Provide the [x, y] coordinate of the cell's center where the given text is located.  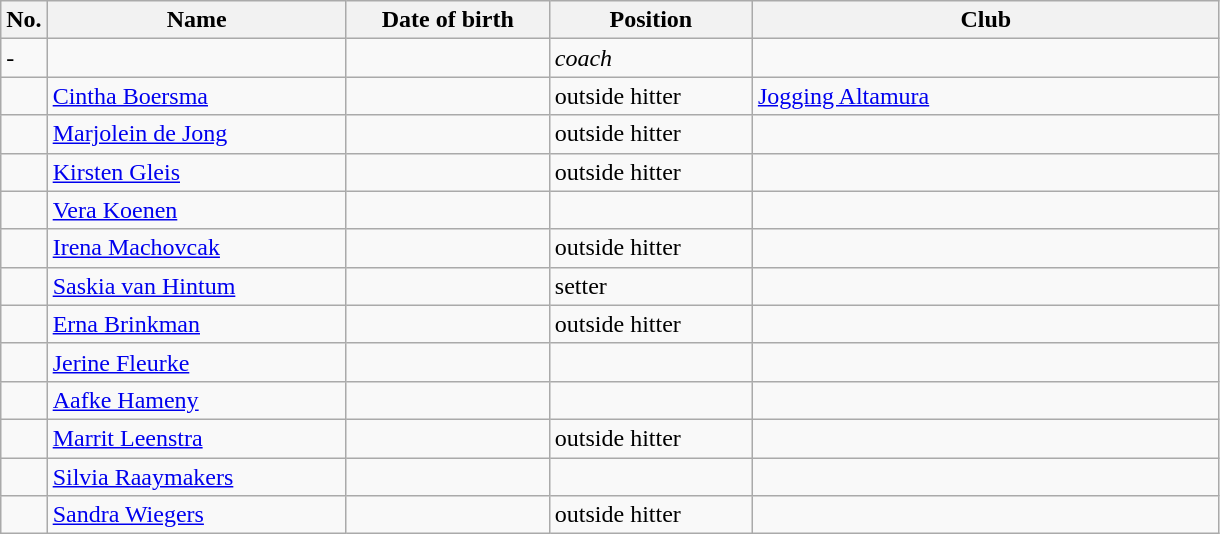
Cintha Boersma [196, 96]
Jogging Altamura [986, 96]
No. [24, 20]
- [24, 58]
Vera Koenen [196, 210]
Kirsten Gleis [196, 172]
Sandra Wiegers [196, 515]
Date of birth [448, 20]
Irena Machovcak [196, 248]
Club [986, 20]
coach [650, 58]
setter [650, 286]
Erna Brinkman [196, 324]
Position [650, 20]
Marjolein de Jong [196, 134]
Marrit Leenstra [196, 438]
Name [196, 20]
Jerine Fleurke [196, 362]
Aafke Hameny [196, 400]
Silvia Raaymakers [196, 477]
Saskia van Hintum [196, 286]
